Extract the (x, y) coordinate from the center of the cell holding the provided text.  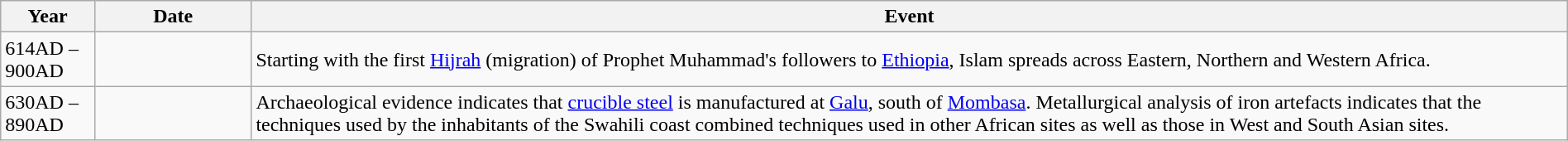
Year (48, 17)
630AD – 890AD (48, 113)
Event (910, 17)
Starting with the first Hijrah (migration) of Prophet Muhammad's followers to Ethiopia, Islam spreads across Eastern, Northern and Western Africa. (910, 60)
Date (172, 17)
614AD – 900AD (48, 60)
